Search for the cell housing the specified text and yield its [x, y] center coordinate. 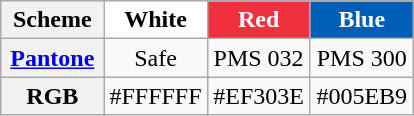
White [156, 20]
RGB [52, 96]
PMS 300 [362, 58]
#FFFFFF [156, 96]
Scheme [52, 20]
#EF303E [258, 96]
#005EB9 [362, 96]
Red [258, 20]
Safe [156, 58]
PMS 032 [258, 58]
Blue [362, 20]
Pantone [52, 58]
